Identify which cell holds the provided text, then report its (x, y) central coordinate. 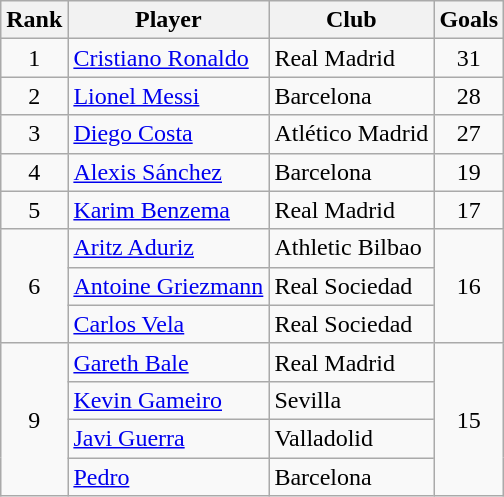
5 (34, 210)
19 (469, 172)
Diego Costa (168, 134)
Lionel Messi (168, 96)
9 (34, 419)
Atlético Madrid (352, 134)
Javi Guerra (168, 438)
Valladolid (352, 438)
Cristiano Ronaldo (168, 58)
15 (469, 419)
28 (469, 96)
Gareth Bale (168, 362)
Athletic Bilbao (352, 248)
Kevin Gameiro (168, 400)
Carlos Vela (168, 324)
2 (34, 96)
3 (34, 134)
16 (469, 286)
Pedro (168, 477)
27 (469, 134)
Club (352, 20)
17 (469, 210)
Sevilla (352, 400)
Antoine Griezmann (168, 286)
Aritz Aduriz (168, 248)
1 (34, 58)
4 (34, 172)
31 (469, 58)
Player (168, 20)
6 (34, 286)
Rank (34, 20)
Alexis Sánchez (168, 172)
Goals (469, 20)
Karim Benzema (168, 210)
